Pinpoint the cell where the given text exists, returning its [x, y] midpoint coordinate. 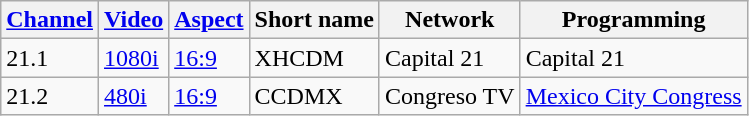
21.1 [50, 58]
Aspect [209, 20]
XHCDM [314, 58]
Channel [50, 20]
480i [134, 96]
Programming [634, 20]
21.2 [50, 96]
Network [450, 20]
CCDMX [314, 96]
1080i [134, 58]
Video [134, 20]
Congreso TV [450, 96]
Mexico City Congress [634, 96]
Short name [314, 20]
